Return the [X, Y] coordinate for the center point of the cell that contains the specified text.  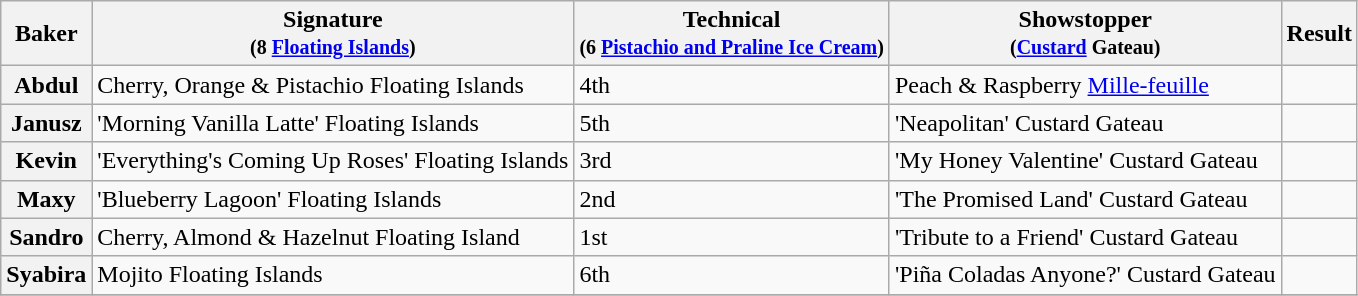
'Neapolitan' Custard Gateau [1085, 123]
Peach & Raspberry Mille-feuille [1085, 85]
'Morning Vanilla Latte' Floating Islands [333, 123]
5th [732, 123]
Baker [46, 34]
Technical(6 Pistachio and Praline Ice Cream) [732, 34]
'Everything's Coming Up Roses' Floating Islands [333, 161]
'The Promised Land' Custard Gateau [1085, 199]
'Piña Coladas Anyone?' Custard Gateau [1085, 275]
6th [732, 275]
Cherry, Orange & Pistachio Floating Islands [333, 85]
Janusz [46, 123]
Abdul [46, 85]
Cherry, Almond & Hazelnut Floating Island [333, 237]
Syabira [46, 275]
4th [732, 85]
Showstopper(Custard Gateau) [1085, 34]
'Blueberry Lagoon' Floating Islands [333, 199]
'My Honey Valentine' Custard Gateau [1085, 161]
Result [1319, 34]
Sandro [46, 237]
1st [732, 237]
2nd [732, 199]
'Tribute to a Friend' Custard Gateau [1085, 237]
Kevin [46, 161]
3rd [732, 161]
Maxy [46, 199]
Mojito Floating Islands [333, 275]
Signature(8 Floating Islands) [333, 34]
